Extract the [x, y] coordinate from the center of the cell holding the provided text.  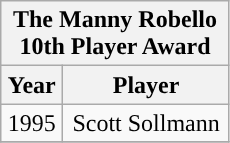
Year [32, 85]
1995 [32, 123]
The Manny Robello 10th Player Award [116, 34]
Player [146, 85]
Scott Sollmann [146, 123]
